Output the [X, Y] coordinate of the center of the cell containing the given text.  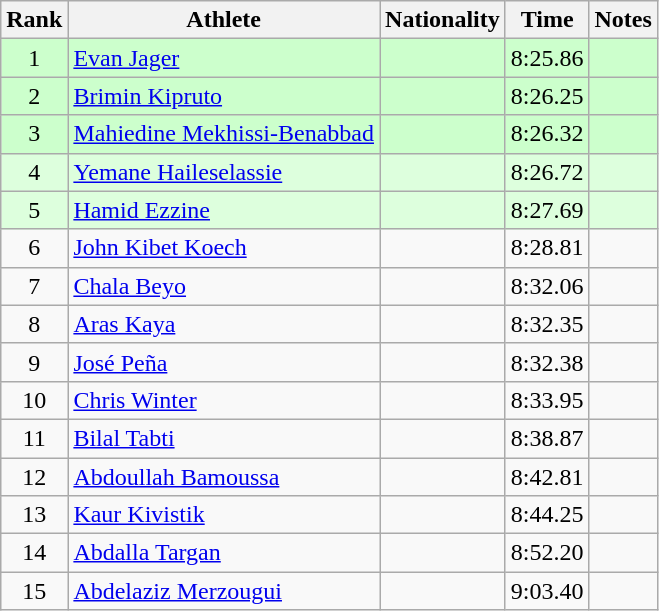
8:26.72 [547, 172]
Notes [623, 20]
14 [34, 553]
Nationality [443, 20]
Rank [34, 20]
Kaur Kivistik [224, 515]
8:32.06 [547, 286]
10 [34, 400]
9 [34, 362]
Mahiedine Mekhissi-Benabbad [224, 134]
Evan Jager [224, 58]
8:32.35 [547, 324]
Chala Beyo [224, 286]
John Kibet Koech [224, 248]
4 [34, 172]
Aras Kaya [224, 324]
11 [34, 438]
8:44.25 [547, 515]
12 [34, 477]
Chris Winter [224, 400]
13 [34, 515]
Bilal Tabti [224, 438]
Athlete [224, 20]
7 [34, 286]
Hamid Ezzine [224, 210]
Abdalla Targan [224, 553]
8 [34, 324]
Time [547, 20]
José Peña [224, 362]
8:32.38 [547, 362]
6 [34, 248]
8:26.32 [547, 134]
Abdoullah Bamoussa [224, 477]
8:25.86 [547, 58]
1 [34, 58]
8:26.25 [547, 96]
9:03.40 [547, 591]
2 [34, 96]
Abdelaziz Merzougui [224, 591]
3 [34, 134]
Yemane Haileselassie [224, 172]
8:28.81 [547, 248]
8:38.87 [547, 438]
Brimin Kipruto [224, 96]
15 [34, 591]
8:42.81 [547, 477]
8:33.95 [547, 400]
5 [34, 210]
8:27.69 [547, 210]
8:52.20 [547, 553]
